Capture the cell that displays the provided text and extract its (x, y) central coordinate. 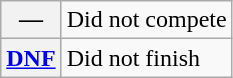
Did not finish (146, 58)
DNF (31, 58)
Did not compete (146, 20)
— (31, 20)
